Locate the cell with the specified text and output its (X, Y) center coordinate. 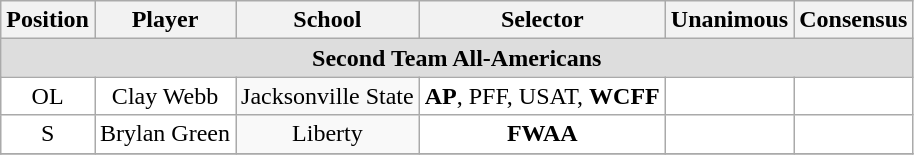
Clay Webb (164, 96)
Jacksonville State (328, 96)
OL (48, 96)
Selector (542, 20)
FWAA (542, 134)
Consensus (854, 20)
S (48, 134)
Brylan Green (164, 134)
Player (164, 20)
Liberty (328, 134)
Unanimous (729, 20)
Second Team All-Americans (457, 58)
School (328, 20)
AP, PFF, USAT, WCFF (542, 96)
Position (48, 20)
